Identify which cell holds the provided text, then report its [x, y] central coordinate. 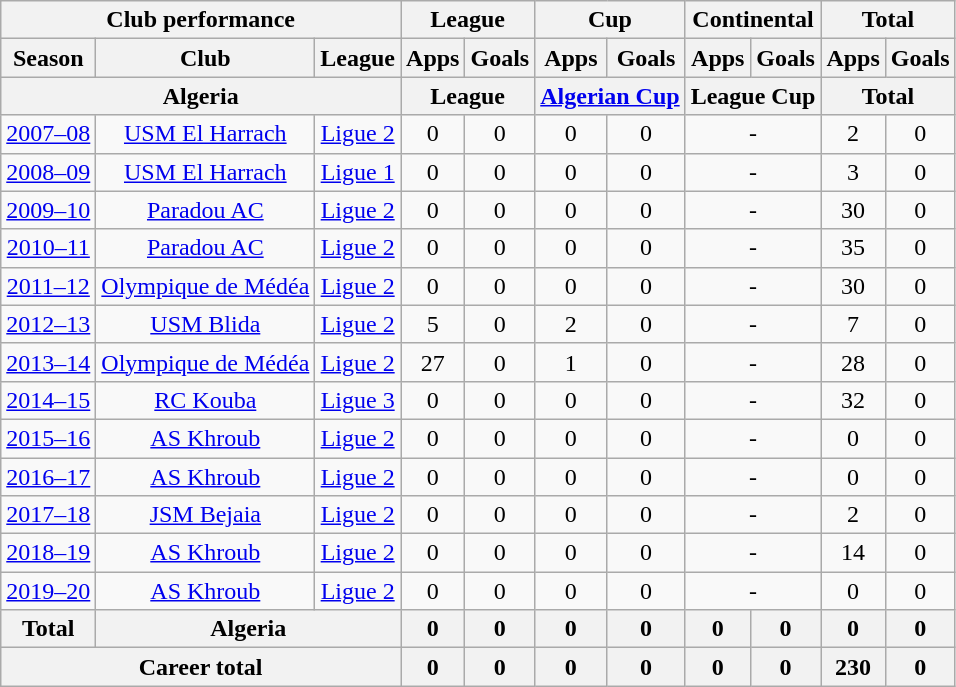
USM Blida [206, 324]
3 [853, 172]
2010–11 [48, 248]
2007–08 [48, 134]
2016–17 [48, 477]
2011–12 [48, 286]
Ligue 1 [358, 172]
2008–09 [48, 172]
2009–10 [48, 210]
League Cup [753, 96]
Ligue 3 [358, 400]
Season [48, 58]
Career total [201, 667]
5 [433, 324]
Club [206, 58]
28 [853, 362]
7 [853, 324]
2014–15 [48, 400]
2012–13 [48, 324]
Cup [610, 20]
JSM Bejaia [206, 515]
14 [853, 553]
RC Kouba [206, 400]
2019–20 [48, 591]
Continental [753, 20]
Club performance [201, 20]
32 [853, 400]
2015–16 [48, 438]
35 [853, 248]
2018–19 [48, 553]
27 [433, 362]
230 [853, 667]
2013–14 [48, 362]
1 [571, 362]
Algerian Cup [610, 96]
2017–18 [48, 515]
